Scan for the cell matching the given text and deliver its (X, Y) coordinate at center. 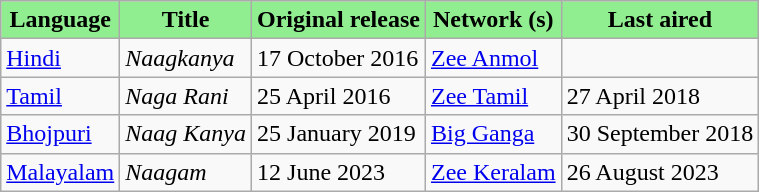
Bhojpuri (60, 134)
Network (s) (493, 20)
Zee Anmol (493, 58)
Title (186, 20)
12 June 2023 (339, 172)
Last aired (660, 20)
Malayalam (60, 172)
26 August 2023 (660, 172)
25 April 2016 (339, 96)
Tamil (60, 96)
27 April 2018 (660, 96)
Big Ganga (493, 134)
Naga Rani (186, 96)
30 September 2018 (660, 134)
Hindi (60, 58)
Naagam (186, 172)
Naag Kanya (186, 134)
Zee Tamil (493, 96)
Original release (339, 20)
25 January 2019 (339, 134)
Language (60, 20)
Zee Keralam (493, 172)
17 October 2016 (339, 58)
Naagkanya (186, 58)
